Detect which cell encompasses the target text, then output its [X, Y] center coordinate. 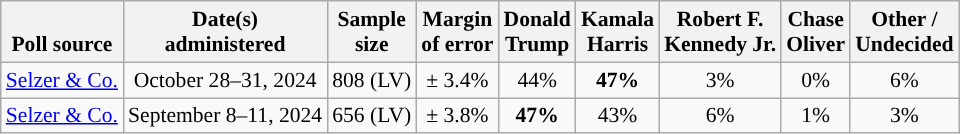
Marginof error [457, 32]
Other /Undecided [904, 32]
44% [538, 80]
September 8–11, 2024 [225, 116]
Robert F.Kennedy Jr. [720, 32]
October 28–31, 2024 [225, 80]
± 3.8% [457, 116]
DonaldTrump [538, 32]
1% [816, 116]
43% [618, 116]
0% [816, 80]
Date(s)administered [225, 32]
808 (LV) [372, 80]
Poll source [62, 32]
KamalaHarris [618, 32]
± 3.4% [457, 80]
ChaseOliver [816, 32]
656 (LV) [372, 116]
Samplesize [372, 32]
